Identify which cell holds the provided text, then report its (x, y) central coordinate. 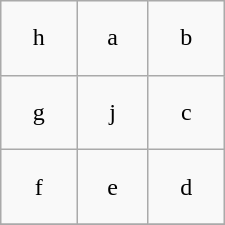
f (39, 188)
b (186, 38)
h (39, 38)
c (186, 112)
d (186, 188)
j (113, 112)
a (113, 38)
g (39, 112)
e (113, 188)
